Detect which cell encompasses the target text, then output its [x, y] center coordinate. 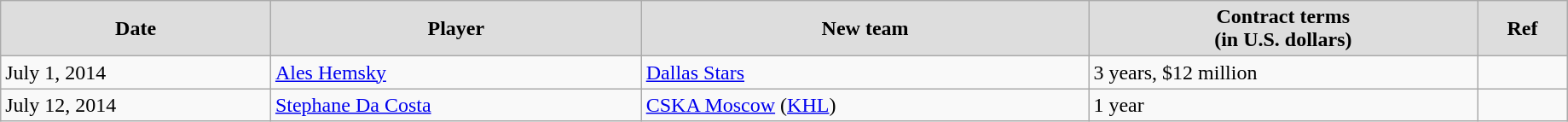
Date [136, 29]
Ales Hemsky [455, 73]
CSKA Moscow (KHL) [865, 105]
July 12, 2014 [136, 105]
Contract terms(in U.S. dollars) [1283, 29]
1 year [1283, 105]
Dallas Stars [865, 73]
New team [865, 29]
Stephane Da Costa [455, 105]
July 1, 2014 [136, 73]
3 years, $12 million [1283, 73]
Ref [1523, 29]
Player [455, 29]
